Locate the cell with the specified text and output its (X, Y) center coordinate. 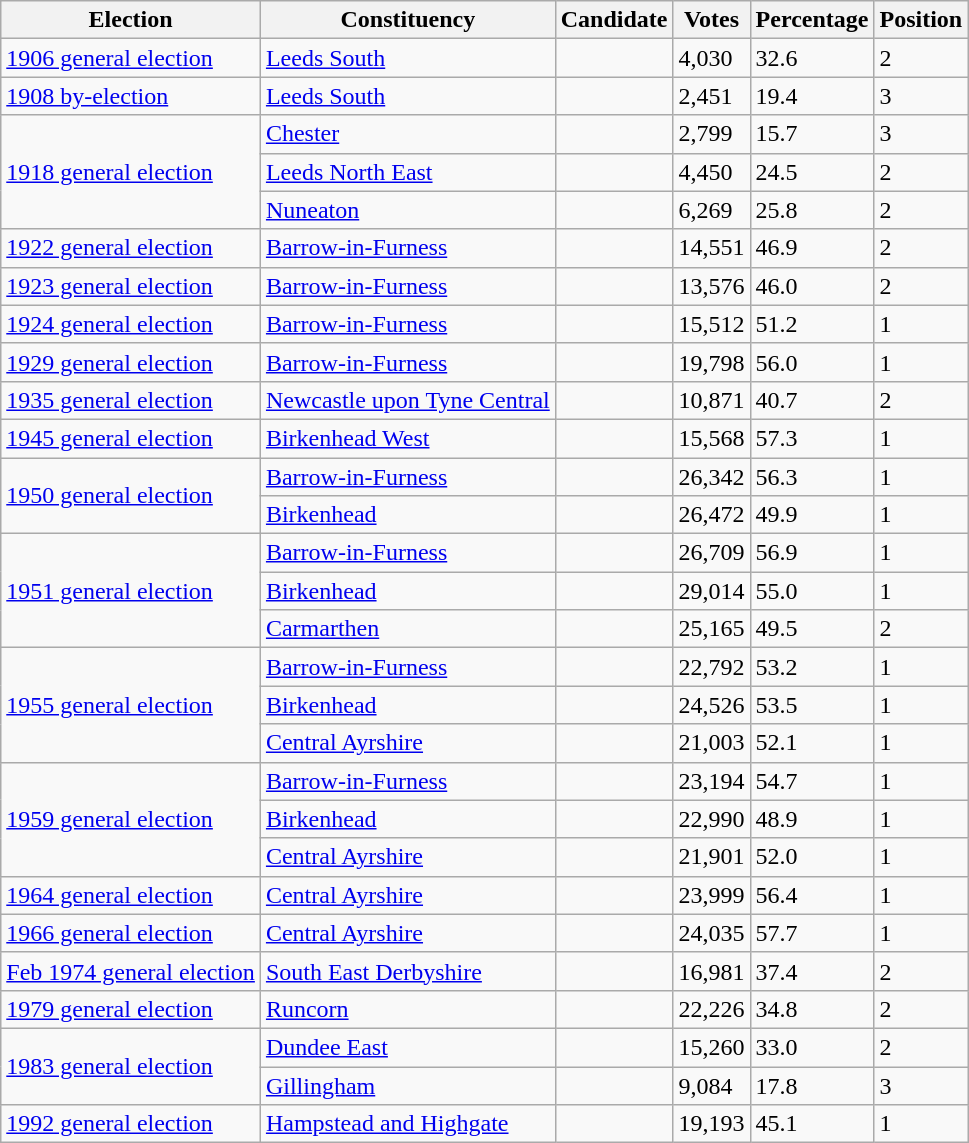
21,901 (712, 857)
21,003 (712, 743)
13,576 (712, 286)
1908 by-election (131, 96)
Runcorn (408, 1009)
2,799 (712, 134)
25.8 (812, 210)
Election (131, 20)
54.7 (812, 781)
25,165 (712, 629)
6,269 (712, 210)
17.8 (812, 1085)
1918 general election (131, 172)
10,871 (712, 400)
15,568 (712, 438)
4,450 (712, 172)
52.1 (812, 743)
Votes (712, 20)
1983 general election (131, 1066)
23,194 (712, 781)
1951 general election (131, 591)
22,226 (712, 1009)
56.4 (812, 895)
48.9 (812, 819)
19,798 (712, 362)
15,260 (712, 1047)
33.0 (812, 1047)
19,193 (712, 1124)
16,981 (712, 971)
1922 general election (131, 248)
24,035 (712, 933)
1979 general election (131, 1009)
1924 general election (131, 324)
1945 general election (131, 438)
1923 general election (131, 286)
53.5 (812, 705)
49.9 (812, 515)
1992 general election (131, 1124)
Carmarthen (408, 629)
46.9 (812, 248)
Leeds North East (408, 172)
Candidate (614, 20)
24,526 (712, 705)
46.0 (812, 286)
Nuneaton (408, 210)
15.7 (812, 134)
Hampstead and Highgate (408, 1124)
57.7 (812, 933)
4,030 (712, 58)
Dundee East (408, 1047)
Chester (408, 134)
56.9 (812, 553)
Percentage (812, 20)
14,551 (712, 248)
26,472 (712, 515)
Position (921, 20)
52.0 (812, 857)
1955 general election (131, 705)
24.5 (812, 172)
1959 general election (131, 819)
South East Derbyshire (408, 971)
9,084 (712, 1085)
2,451 (712, 96)
Newcastle upon Tyne Central (408, 400)
Gillingham (408, 1085)
57.3 (812, 438)
51.2 (812, 324)
34.8 (812, 1009)
49.5 (812, 629)
53.2 (812, 667)
29,014 (712, 591)
Constituency (408, 20)
26,709 (712, 553)
15,512 (712, 324)
19.4 (812, 96)
32.6 (812, 58)
22,792 (712, 667)
56.0 (812, 362)
Birkenhead West (408, 438)
45.1 (812, 1124)
37.4 (812, 971)
56.3 (812, 477)
22,990 (712, 819)
55.0 (812, 591)
1950 general election (131, 496)
Feb 1974 general election (131, 971)
26,342 (712, 477)
1935 general election (131, 400)
40.7 (812, 400)
1929 general election (131, 362)
23,999 (712, 895)
1966 general election (131, 933)
1964 general election (131, 895)
1906 general election (131, 58)
